Pinpoint the cell where the given text exists, returning its [x, y] midpoint coordinate. 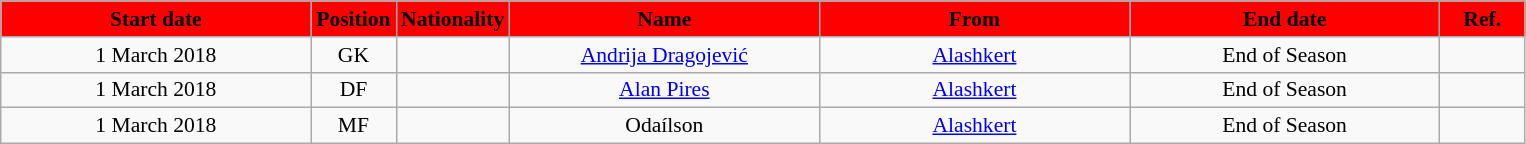
End date [1285, 19]
MF [354, 126]
Andrija Dragojević [664, 55]
Position [354, 19]
Nationality [452, 19]
Name [664, 19]
DF [354, 90]
Ref. [1482, 19]
Odaílson [664, 126]
GK [354, 55]
From [974, 19]
Start date [156, 19]
Alan Pires [664, 90]
